Capture the cell that displays the provided text and extract its [X, Y] central coordinate. 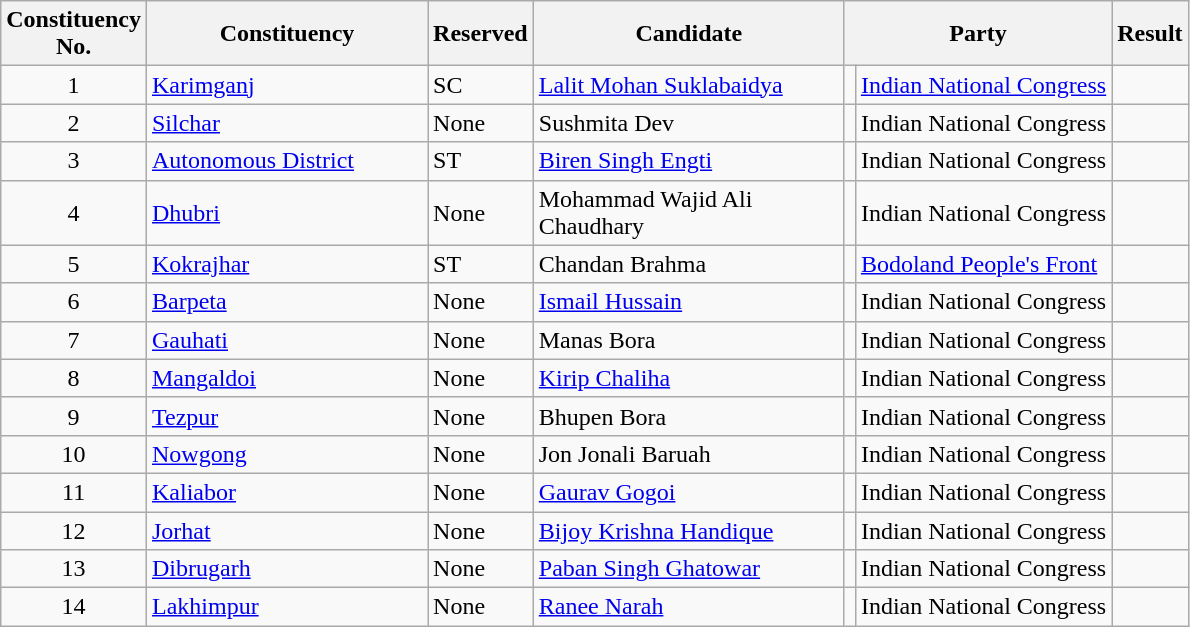
Sushmita Dev [688, 123]
Barpeta [286, 302]
3 [74, 161]
12 [74, 531]
Kaliabor [286, 492]
Kokrajhar [286, 264]
Tezpur [286, 416]
7 [74, 340]
Ranee Narah [688, 607]
Lalit Mohan Suklabaidya [688, 85]
Biren Singh Engti [688, 161]
Bijoy Krishna Handique [688, 531]
8 [74, 378]
13 [74, 569]
Ismail Hussain [688, 302]
Party [978, 34]
2 [74, 123]
5 [74, 264]
Candidate [688, 34]
Dibrugarh [286, 569]
Autonomous District [286, 161]
Mangaldoi [286, 378]
1 [74, 85]
Silchar [286, 123]
Constituency [286, 34]
Bhupen Bora [688, 416]
Chandan Brahma [688, 264]
Bodoland People's Front [983, 264]
Jorhat [286, 531]
Dhubri [286, 212]
Gauhati [286, 340]
10 [74, 454]
4 [74, 212]
11 [74, 492]
6 [74, 302]
Result [1150, 34]
Paban Singh Ghatowar [688, 569]
Karimganj [286, 85]
9 [74, 416]
Nowgong [286, 454]
Jon Jonali Baruah [688, 454]
SC [481, 85]
Mohammad Wajid Ali Chaudhary [688, 212]
Gaurav Gogoi [688, 492]
Manas Bora [688, 340]
Constituency No. [74, 34]
14 [74, 607]
Reserved [481, 34]
Lakhimpur [286, 607]
Kirip Chaliha [688, 378]
